Locate the cell with the specified text and output its (X, Y) center coordinate. 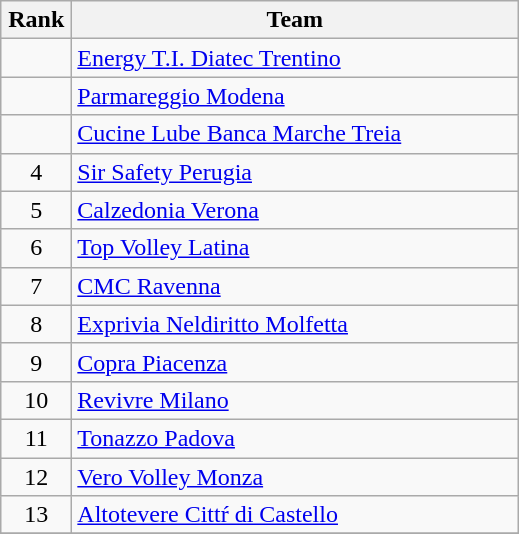
4 (36, 172)
8 (36, 324)
13 (36, 515)
Team (295, 20)
Calzedonia Verona (295, 210)
11 (36, 438)
Top Volley Latina (295, 248)
Vero Volley Monza (295, 477)
Tonazzo Padova (295, 438)
10 (36, 400)
7 (36, 286)
CMC Ravenna (295, 286)
Altotevere Cittŕ di Castello (295, 515)
6 (36, 248)
12 (36, 477)
Revivre Milano (295, 400)
Cucine Lube Banca Marche Treia (295, 134)
Sir Safety Perugia (295, 172)
5 (36, 210)
Rank (36, 20)
Energy T.I. Diatec Trentino (295, 58)
Parmareggio Modena (295, 96)
Exprivia Neldiritto Molfetta (295, 324)
9 (36, 362)
Copra Piacenza (295, 362)
